From the cell containing the given text, extract its center point as [X, Y] coordinate. 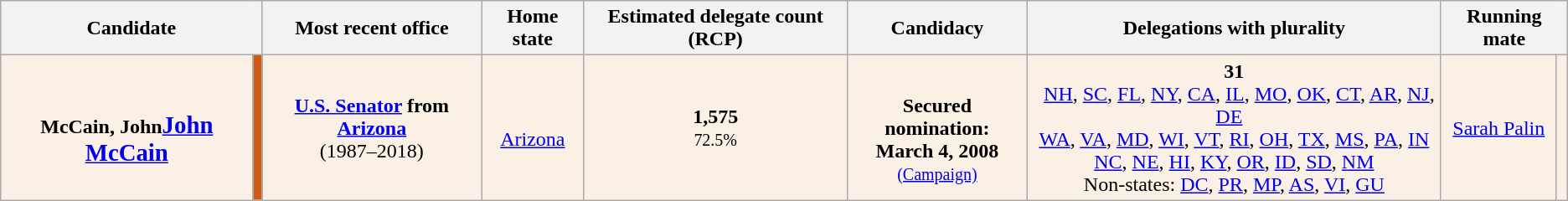
Most recent office [372, 28]
Running mate [1504, 28]
Candidacy [938, 28]
Candidate [132, 28]
U.S. Senator from Arizona(1987–2018) [372, 127]
Delegations with plurality [1234, 28]
Sarah Palin [1498, 127]
Home state [533, 28]
Secured nomination:March 4, 2008(Campaign) [938, 127]
Estimated delegate count (RCP) [715, 28]
Arizona [533, 127]
1,57572.5% [715, 127]
McCain, JohnJohn McCain [127, 127]
